For the text-containing cell, return its midpoint in (x, y) coordinate format. 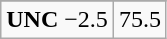
UNC −2.5 (58, 20)
75.5 (140, 20)
